Determine the (x, y) coordinate at the center of the cell enclosing the given text.  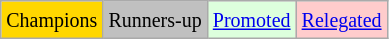
Relegated (342, 20)
Promoted (252, 20)
Champions (52, 20)
Runners-up (155, 20)
